Provide the [x, y] coordinate of the cell's center where the given text is located.  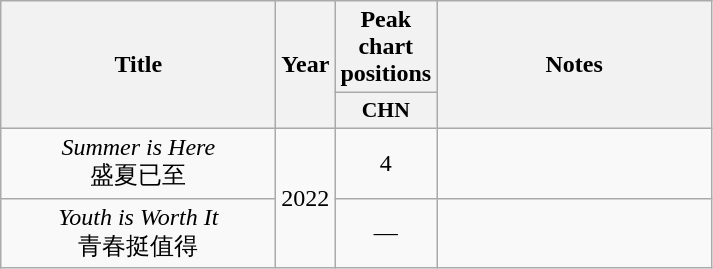
CHN [386, 111]
4 [386, 163]
Peak chart positions [386, 47]
2022 [306, 198]
Year [306, 65]
Summer is Here 盛夏已至 [138, 163]
Title [138, 65]
Youth is Worth It 青春挺值得 [138, 233]
— [386, 233]
Notes [574, 65]
